Output the (X, Y) coordinate of the center of the cell containing the given text.  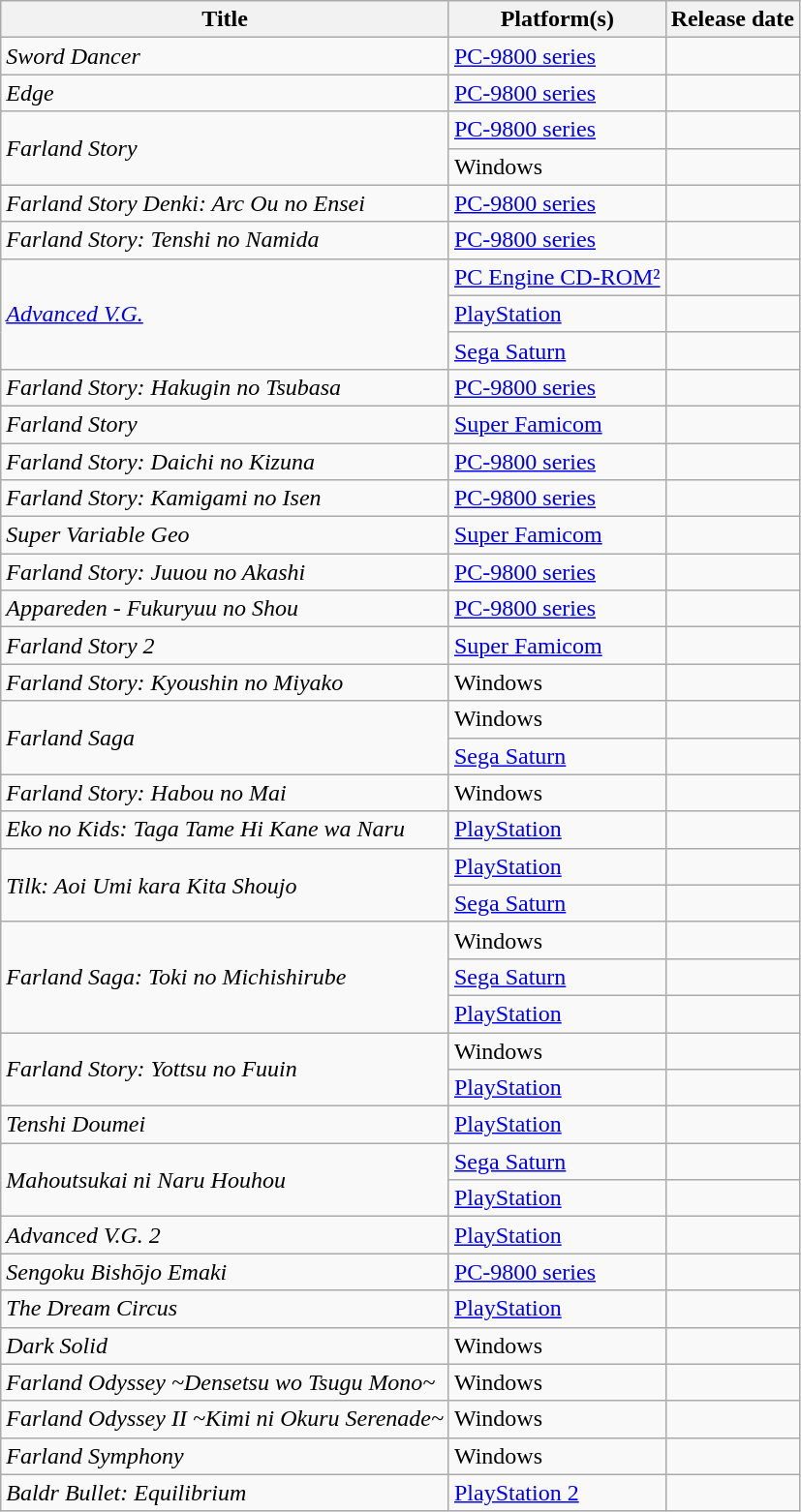
Farland Story: Juuou no Akashi (225, 572)
Baldr Bullet: Equilibrium (225, 1493)
Farland Odyssey II ~Kimi ni Okuru Serenade~ (225, 1419)
The Dream Circus (225, 1309)
Sengoku Bishōjo Emaki (225, 1272)
Tenshi Doumei (225, 1125)
Advanced V.G. (225, 314)
Mahoutsukai ni Naru Houhou (225, 1180)
Farland Story Denki: Arc Ou no Ensei (225, 203)
Farland Story: Hakugin no Tsubasa (225, 387)
PC Engine CD-ROM² (557, 277)
Farland Story 2 (225, 646)
Edge (225, 93)
Farland Story: Kyoushin no Miyako (225, 682)
Farland Story: Tenshi no Namida (225, 240)
Release date (732, 19)
Farland Story: Habou no Mai (225, 793)
Farland Story: Yottsu no Fuuin (225, 1069)
Farland Story: Kamigami no Isen (225, 499)
Farland Saga (225, 738)
Farland Symphony (225, 1456)
PlayStation 2 (557, 1493)
Dark Solid (225, 1346)
Farland Saga: Toki no Michishirube (225, 977)
Tilk: Aoi Umi kara Kita Shoujo (225, 885)
Advanced V.G. 2 (225, 1235)
Super Variable Geo (225, 535)
Appareden - Fukuryuu no Shou (225, 609)
Farland Story: Daichi no Kizuna (225, 462)
Farland Odyssey ~Densetsu wo Tsugu Mono~ (225, 1382)
Platform(s) (557, 19)
Title (225, 19)
Sword Dancer (225, 56)
Eko no Kids: Taga Tame Hi Kane wa Naru (225, 830)
